Return the [X, Y] coordinate for the center point of the cell that contains the specified text.  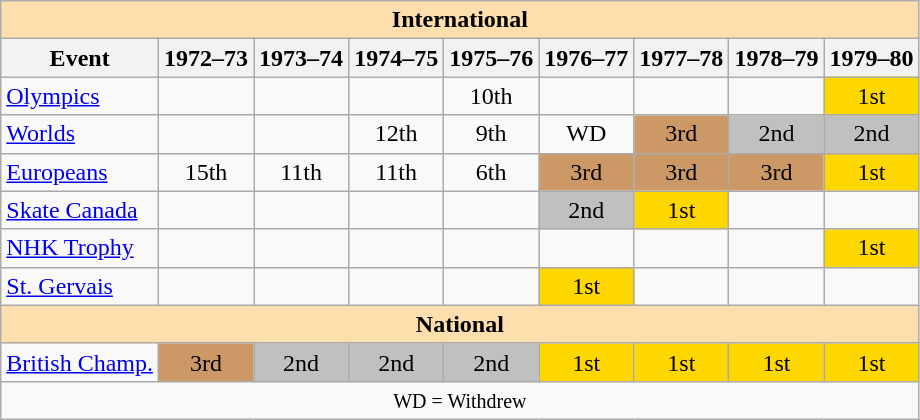
National [460, 324]
Europeans [80, 172]
1977–78 [682, 58]
St. Gervais [80, 286]
WD [586, 134]
1979–80 [872, 58]
6th [492, 172]
1976–77 [586, 58]
NHK Trophy [80, 248]
International [460, 20]
1974–75 [396, 58]
British Champ. [80, 362]
10th [492, 96]
15th [206, 172]
Olympics [80, 96]
WD = Withdrew [460, 400]
12th [396, 134]
Skate Canada [80, 210]
Event [80, 58]
1978–79 [776, 58]
Worlds [80, 134]
1972–73 [206, 58]
1973–74 [302, 58]
9th [492, 134]
1975–76 [492, 58]
